Determine the [x, y] coordinate at the center of the cell enclosing the given text.  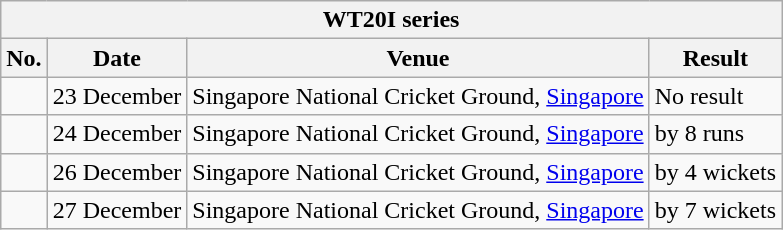
Venue [418, 58]
by 4 wickets [715, 172]
No result [715, 96]
by 7 wickets [715, 210]
WT20I series [392, 20]
by 8 runs [715, 134]
24 December [117, 134]
Result [715, 58]
23 December [117, 96]
No. [24, 58]
Date [117, 58]
26 December [117, 172]
27 December [117, 210]
